Determine the (X, Y) coordinate at the center of the cell enclosing the given text.  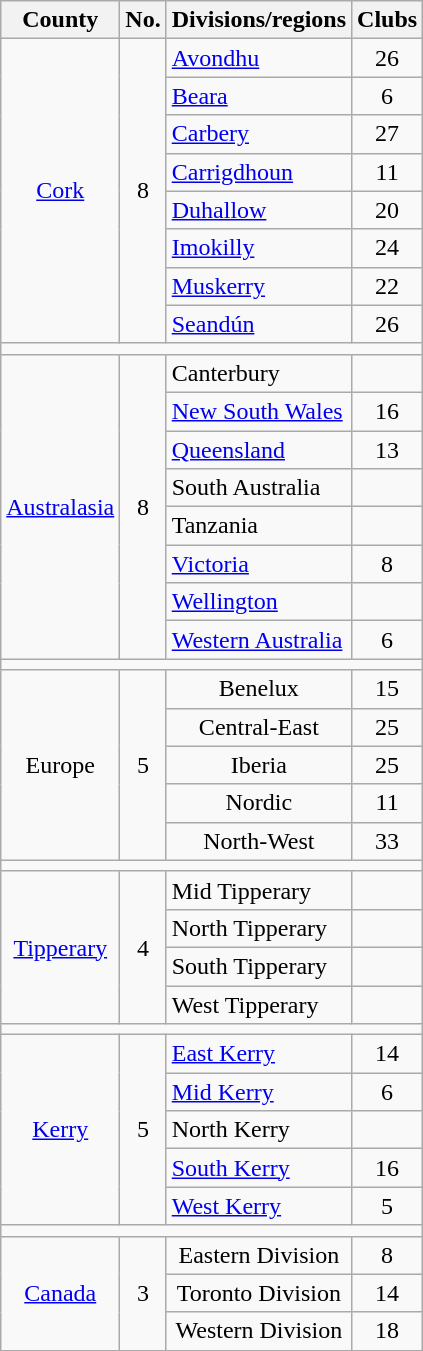
18 (388, 1331)
Kerry (60, 1130)
Beara (258, 96)
Clubs (388, 20)
27 (388, 134)
Imokilly (258, 248)
Wellington (258, 602)
Benelux (258, 689)
Tanzania (258, 526)
New South Wales (258, 411)
Avondhu (258, 58)
Cork (60, 191)
South Australia (258, 488)
Duhallow (258, 210)
Iberia (258, 765)
Nordic (258, 803)
Tipperary (60, 947)
Mid Tipperary (258, 890)
North-West (258, 841)
Canada (60, 1293)
22 (388, 286)
North Kerry (258, 1130)
Eastern Division (258, 1255)
Canterbury (258, 373)
20 (388, 210)
Mid Kerry (258, 1092)
South Kerry (258, 1168)
County (60, 20)
North Tipperary (258, 928)
3 (143, 1293)
15 (388, 689)
Western Division (258, 1331)
13 (388, 449)
West Tipperary (258, 1005)
Divisions/regions (258, 20)
24 (388, 248)
Western Australia (258, 640)
Victoria (258, 564)
Muskerry (258, 286)
Carbery (258, 134)
Queensland (258, 449)
South Tipperary (258, 966)
East Kerry (258, 1054)
Central-East (258, 727)
Toronto Division (258, 1293)
Europe (60, 765)
Seandún (258, 324)
Australasia (60, 506)
Carrigdhoun (258, 172)
No. (143, 20)
33 (388, 841)
4 (143, 947)
West Kerry (258, 1206)
